Find where the given text appears and provide that cell's center as [X, Y] coordinate. 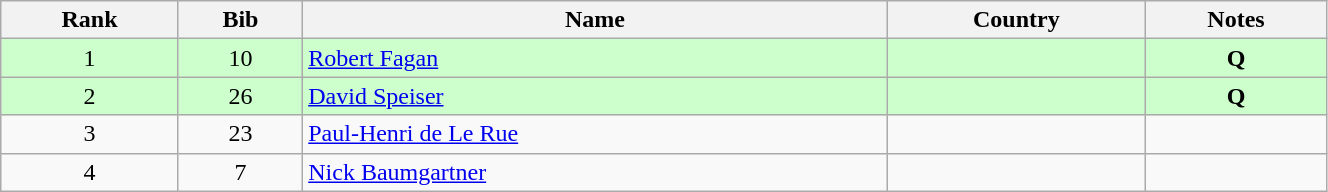
Notes [1236, 20]
Paul-Henri de Le Rue [595, 134]
Name [595, 20]
David Speiser [595, 96]
23 [240, 134]
4 [90, 172]
3 [90, 134]
Country [1016, 20]
10 [240, 58]
7 [240, 172]
2 [90, 96]
Nick Baumgartner [595, 172]
Robert Fagan [595, 58]
Bib [240, 20]
26 [240, 96]
1 [90, 58]
Rank [90, 20]
